From the cell containing the given text, extract its center point as (x, y) coordinate. 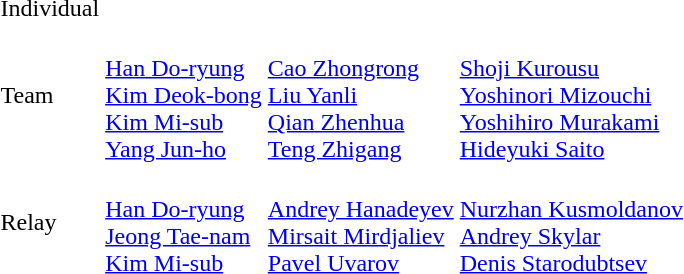
Shoji KurousuYoshinori MizouchiYoshihiro MurakamiHideyuki Saito (571, 95)
Han Do-ryungKim Deok-bongKim Mi-subYang Jun-ho (184, 95)
Cao ZhongrongLiu YanliQian ZhenhuaTeng Zhigang (360, 95)
